Provide the [X, Y] coordinate of the cell's center where the given text is located.  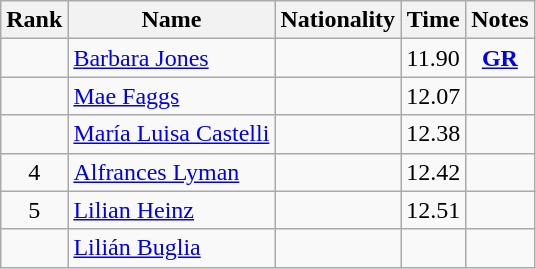
12.51 [434, 210]
12.07 [434, 96]
12.38 [434, 134]
5 [34, 210]
Nationality [338, 20]
Lilian Heinz [172, 210]
GR [500, 58]
Mae Faggs [172, 96]
4 [34, 172]
12.42 [434, 172]
Barbara Jones [172, 58]
Lilián Buglia [172, 248]
Rank [34, 20]
María Luisa Castelli [172, 134]
Time [434, 20]
11.90 [434, 58]
Alfrances Lyman [172, 172]
Name [172, 20]
Notes [500, 20]
